Identify which cell holds the provided text, then report its [x, y] central coordinate. 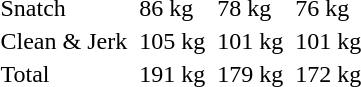
105 kg [172, 41]
101 kg [250, 41]
